Identify which cell holds the provided text, then report its (x, y) central coordinate. 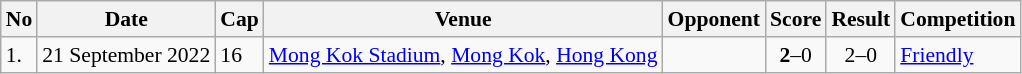
Cap (240, 19)
Mong Kok Stadium, Mong Kok, Hong Kong (464, 55)
No (20, 19)
Date (126, 19)
Friendly (958, 55)
Score (796, 19)
16 (240, 55)
21 September 2022 (126, 55)
Opponent (714, 19)
1. (20, 55)
Result (860, 19)
Competition (958, 19)
Venue (464, 19)
